Output the (X, Y) coordinate of the center of the cell containing the given text.  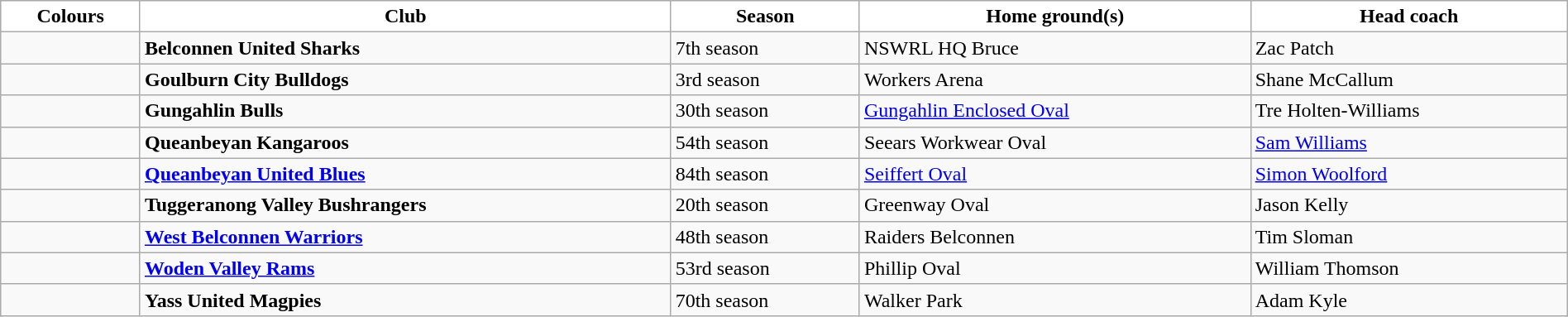
Colours (71, 17)
Woden Valley Rams (405, 268)
Greenway Oval (1055, 205)
Shane McCallum (1409, 79)
Raiders Belconnen (1055, 237)
3rd season (765, 79)
48th season (765, 237)
NSWRL HQ Bruce (1055, 48)
Simon Woolford (1409, 174)
7th season (765, 48)
Sam Williams (1409, 142)
54th season (765, 142)
Seiffert Oval (1055, 174)
Tim Sloman (1409, 237)
Club (405, 17)
Home ground(s) (1055, 17)
Yass United Magpies (405, 300)
53rd season (765, 268)
Phillip Oval (1055, 268)
20th season (765, 205)
70th season (765, 300)
Tuggeranong Valley Bushrangers (405, 205)
84th season (765, 174)
Adam Kyle (1409, 300)
Season (765, 17)
Walker Park (1055, 300)
Workers Arena (1055, 79)
Belconnen United Sharks (405, 48)
Head coach (1409, 17)
Seears Workwear Oval (1055, 142)
Zac Patch (1409, 48)
Queanbeyan Kangaroos (405, 142)
William Thomson (1409, 268)
Gungahlin Bulls (405, 111)
Queanbeyan United Blues (405, 174)
Goulburn City Bulldogs (405, 79)
Jason Kelly (1409, 205)
30th season (765, 111)
Tre Holten-Williams (1409, 111)
Gungahlin Enclosed Oval (1055, 111)
West Belconnen Warriors (405, 237)
